From the cell containing the given text, extract its center point as (x, y) coordinate. 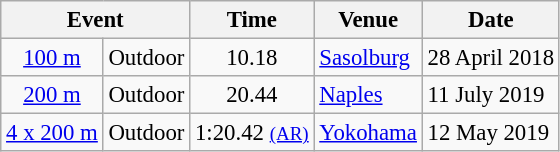
200 m (52, 95)
Time (252, 20)
20.44 (252, 95)
Venue (368, 20)
Sasolburg (368, 58)
28 April 2018 (490, 58)
Event (96, 20)
1:20.42 (AR) (252, 133)
4 x 200 m (52, 133)
Date (490, 20)
Yokohama (368, 133)
12 May 2019 (490, 133)
11 July 2019 (490, 95)
Naples (368, 95)
10.18 (252, 58)
100 m (52, 58)
